Return the [x, y] coordinate for the center point of the cell that contains the specified text.  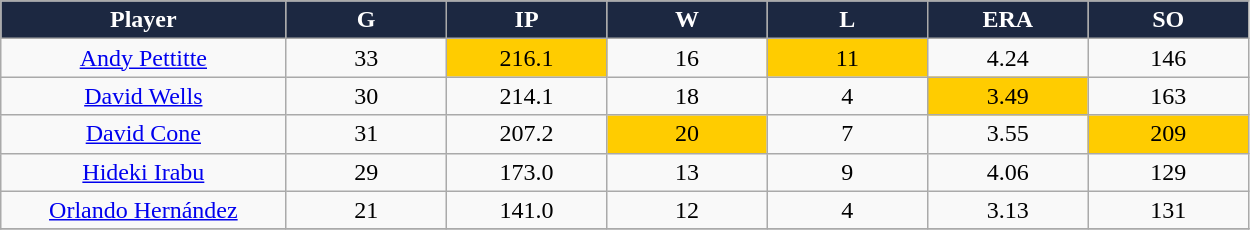
146 [1168, 58]
3.55 [1008, 134]
216.1 [526, 58]
4.24 [1008, 58]
G [366, 20]
214.1 [526, 96]
Player [144, 20]
129 [1168, 172]
Hideki Irabu [144, 172]
173.0 [526, 172]
IP [526, 20]
3.13 [1008, 210]
16 [687, 58]
20 [687, 134]
31 [366, 134]
131 [1168, 210]
163 [1168, 96]
David Wells [144, 96]
9 [847, 172]
13 [687, 172]
Orlando Hernández [144, 210]
21 [366, 210]
207.2 [526, 134]
3.49 [1008, 96]
11 [847, 58]
4.06 [1008, 172]
SO [1168, 20]
18 [687, 96]
David Cone [144, 134]
Andy Pettitte [144, 58]
209 [1168, 134]
L [847, 20]
7 [847, 134]
W [687, 20]
ERA [1008, 20]
30 [366, 96]
12 [687, 210]
29 [366, 172]
141.0 [526, 210]
33 [366, 58]
